Output the (x, y) coordinate of the center of the cell containing the given text.  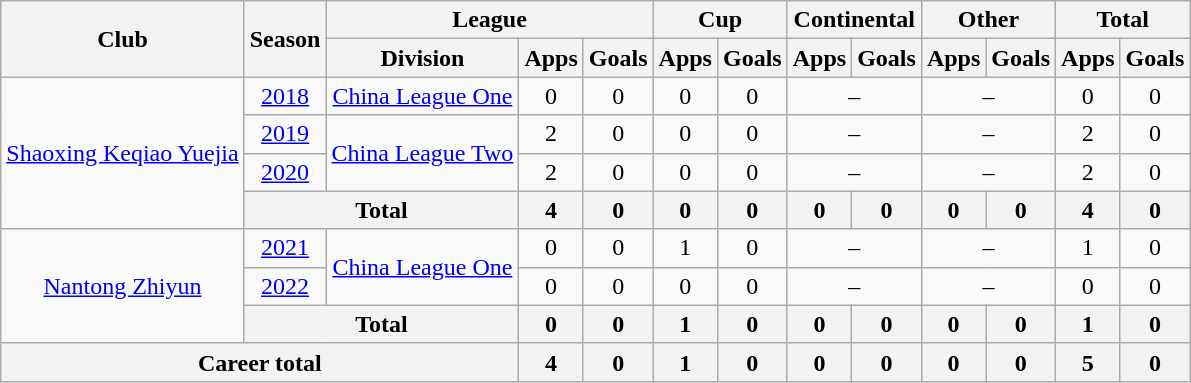
2021 (285, 248)
Cup (720, 20)
2020 (285, 172)
2019 (285, 134)
Continental (854, 20)
Club (122, 39)
2022 (285, 286)
5 (1088, 362)
League (490, 20)
Season (285, 39)
2018 (285, 96)
Other (988, 20)
China League Two (422, 153)
Career total (260, 362)
Shaoxing Keqiao Yuejia (122, 153)
Nantong Zhiyun (122, 286)
Division (422, 58)
